Find where the given text appears and provide that cell's center as [X, Y] coordinate. 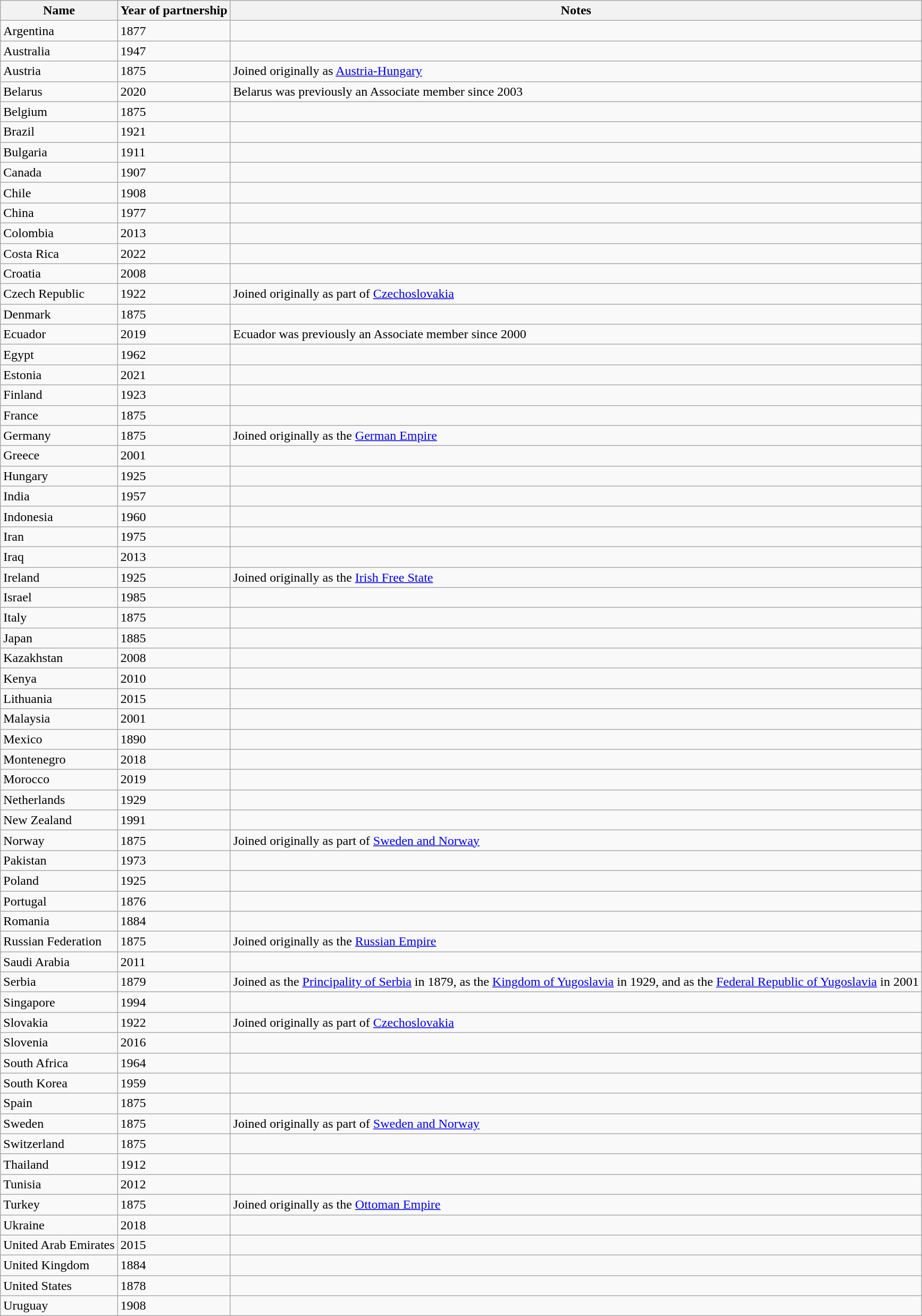
Netherlands [59, 800]
Slovenia [59, 1043]
Germany [59, 435]
Belarus was previously an Associate member since 2003 [576, 91]
Joined as the Principality of Serbia in 1879, as the Kingdom of Yugoslavia in 1929, and as the Federal Republic of Yugoslavia in 2001 [576, 982]
Joined originally as the German Empire [576, 435]
Italy [59, 618]
Austria [59, 71]
1962 [174, 355]
Joined originally as the Russian Empire [576, 942]
New Zealand [59, 820]
Denmark [59, 314]
Hungary [59, 476]
Iraq [59, 557]
Brazil [59, 132]
Colombia [59, 233]
Notes [576, 11]
1878 [174, 1286]
Name [59, 11]
Ireland [59, 577]
Australia [59, 51]
1879 [174, 982]
Ecuador was previously an Associate member since 2000 [576, 334]
Saudi Arabia [59, 962]
Joined originally as the Ottoman Empire [576, 1204]
Chile [59, 192]
1929 [174, 800]
1994 [174, 1002]
Tunisia [59, 1184]
1877 [174, 31]
United Kingdom [59, 1265]
2016 [174, 1043]
Argentina [59, 31]
China [59, 213]
Costa Rica [59, 254]
1960 [174, 516]
Bulgaria [59, 152]
Switzerland [59, 1144]
South Korea [59, 1083]
Iran [59, 537]
South Africa [59, 1063]
Egypt [59, 355]
Serbia [59, 982]
Slovakia [59, 1022]
Ukraine [59, 1225]
India [59, 496]
1890 [174, 739]
1876 [174, 901]
Canada [59, 172]
1959 [174, 1083]
Uruguay [59, 1306]
Israel [59, 598]
2020 [174, 91]
United States [59, 1286]
Singapore [59, 1002]
Romania [59, 921]
Montenegro [59, 759]
1921 [174, 132]
Spain [59, 1103]
Poland [59, 881]
Japan [59, 638]
2010 [174, 678]
2011 [174, 962]
Thailand [59, 1164]
Joined originally as Austria-Hungary [576, 71]
Sweden [59, 1124]
Portugal [59, 901]
1973 [174, 860]
1975 [174, 537]
1885 [174, 638]
Estonia [59, 375]
Joined originally as the Irish Free State [576, 577]
1911 [174, 152]
Finland [59, 395]
Czech Republic [59, 294]
Year of partnership [174, 11]
United Arab Emirates [59, 1245]
1985 [174, 598]
Croatia [59, 274]
Malaysia [59, 719]
1991 [174, 820]
1977 [174, 213]
Belgium [59, 112]
Pakistan [59, 860]
1923 [174, 395]
Kenya [59, 678]
Russian Federation [59, 942]
Indonesia [59, 516]
1964 [174, 1063]
1912 [174, 1164]
2021 [174, 375]
1957 [174, 496]
Morocco [59, 779]
Lithuania [59, 699]
Norway [59, 840]
Turkey [59, 1204]
2022 [174, 254]
Ecuador [59, 334]
1907 [174, 172]
France [59, 415]
Kazakhstan [59, 658]
Belarus [59, 91]
Mexico [59, 739]
1947 [174, 51]
2012 [174, 1184]
Greece [59, 456]
